Determine the [X, Y] coordinate at the center of the cell enclosing the given text.  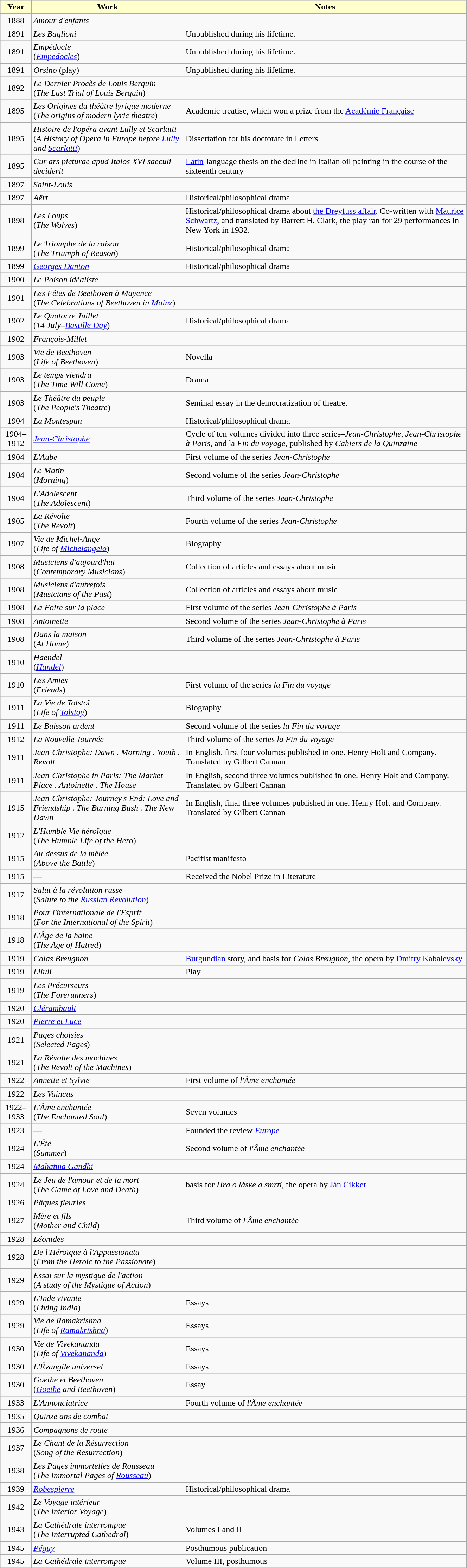
Essai sur la mystique de l'action(A study of the Mystique of Action) [108, 1280]
Péguy [108, 1548]
Third volume of the series Jean-Christophe à Paris [325, 639]
Léonides [108, 1239]
L'Évangile universel [108, 1367]
Received the Nobel Prize in Literature [325, 876]
Les Origines du théâtre lyrique moderne(The origins of modern lyric theatre) [108, 111]
Le Matin(Morning) [108, 475]
Drama [325, 380]
1922–1933 [16, 1112]
De l'Héroïque à l'Appassionata(From the Heroic to the Passionate) [108, 1257]
Amour d'enfants [108, 20]
Le temps viendra(The Time Will Come) [108, 380]
Third volume of the series la Fin du voyage [325, 739]
Pour l'internationale de l'Esprit(For the International of the Spirit) [108, 917]
L'Annonciatrice [108, 1403]
In English, second three volumes published in one. Henry Holt and Company. Translated by Gilbert Cannan [325, 780]
Clérambault [108, 1008]
1926 [16, 1203]
Volume III, posthumous [325, 1561]
La Foire sur la place [108, 608]
Le Voyage intérieur(The Interior Voyage) [108, 1507]
Essay [325, 1385]
L'Humble Vie héroïque(The Humble Life of the Hero) [108, 835]
Second volume of the series la Fin du voyage [325, 726]
L'Âge de la haine(The Age of Hatred) [108, 941]
Seminal essay in the democratization of theatre. [325, 403]
Second volume of the series Jean-Christophe à Paris [325, 621]
Fourth volume of l'Âme enchantée [325, 1403]
1933 [16, 1403]
Latin-language thesis on the decline in Italian oil painting in the course of the sixteenth century [325, 166]
1939 [16, 1489]
1938 [16, 1471]
Liluli [108, 972]
Mère et fils(Mother and Child) [108, 1221]
Les Vaincus [108, 1094]
Le Poison idéaliste [108, 280]
L'Adolescent(The Adolescent) [108, 498]
Posthumous publication [325, 1548]
L'Âme enchantée(The Enchanted Soul) [108, 1112]
Third volume of l'Âme enchantée [325, 1221]
Annette et Sylvie [108, 1080]
La Cathédrale interrompue(The Interrupted Cathedral) [108, 1530]
Empédocle(Empedocles) [108, 52]
Colas Breugnon [108, 959]
basis for Hra o láske a smrti, the opera by Ján Cikker [325, 1185]
Cycle of ten volumes divided into three series–Jean-Christophe, Jean-Christophe à Paris, and la Fin du voyage, published by Cahiers de la Quinzaine [325, 439]
Les Amies(Friends) [108, 685]
1888 [16, 20]
Burgundian story, and basis for Colas Breugnon, the opera by Dmitry Kabalevsky [325, 959]
La Vie de Tolstoï(Life of Tolstoy) [108, 708]
Cur ars picturae apud Italos XVI saeculi deciderit [108, 166]
Volumes I and II [325, 1530]
1907 [16, 543]
1900 [16, 280]
First volume of the series Jean-Christophe à Paris [325, 608]
Le Quatorze Juillet (14 July–Bastille Day) [108, 321]
Play [325, 972]
L'Aube [108, 457]
Les Loups(The Wolves) [108, 220]
Year [16, 7]
Musiciens d'autrefois(Musicians of the Past) [108, 590]
1905 [16, 521]
Les Pages immortelles de Rousseau(The Immortal Pages of Rousseau) [108, 1471]
La Cathédrale interrompue [108, 1561]
Pages choisies(Selected Pages) [108, 1040]
Mahatma Gandhi [108, 1166]
Fourth volume of the series Jean-Christophe [325, 521]
Histoire de l'opéra avant Lully et Scarlatti(A History of Opera in Europe before Lully and Scarlatti) [108, 138]
La Nouvelle Journée [108, 739]
Jean-Christophe: Dawn . Morning . Youth . Revolt [108, 757]
First volume of the series Jean-Christophe [325, 457]
Aërt [108, 198]
Third volume of the series Jean-Christophe [325, 498]
First volume of l'Âme enchantée [325, 1080]
1901 [16, 298]
1935 [16, 1416]
La Montespan [108, 421]
1927 [16, 1221]
First volume of the series la Fin du voyage [325, 685]
1892 [16, 88]
Jean-Christophe [108, 439]
Dans la maison(At Home) [108, 639]
1937 [16, 1447]
1923 [16, 1130]
Seven volumes [325, 1112]
1936 [16, 1430]
Le Chant de la Résurrection(Song of the Resurrection) [108, 1447]
Dissertation for his doctorate in Letters [325, 138]
La Révolte des machines(The Revolt of the Machines) [108, 1062]
Goethe et Beethoven(Goethe and Beethoven) [108, 1385]
Compagnons de route [108, 1430]
Jean-Christophe: Journey's End: Love and Friendship . The Burning Bush . The New Dawn [108, 808]
Saint-Louis [108, 184]
Le Dernier Procès de Louis Berquin(The Last Trial of Louis Berquin) [108, 88]
Pierre et Luce [108, 1021]
Quinze ans de combat [108, 1416]
Academic treatise, which won a prize from the Académie Française [325, 111]
Vie de Ramakrishna(Life of Ramakrishna) [108, 1326]
Pâques fleuries [108, 1203]
Founded the review Europe [325, 1130]
Le Théâtre du peuple(The People's Theatre) [108, 403]
Salut à la révolution russe(Salute to the Russian Revolution) [108, 894]
Musiciens d'aujourd'hui(Contemporary Musicians) [108, 567]
Le Buisson ardent [108, 726]
Jean-Christophe in Paris: The Market Place . Antoinette . The House [108, 780]
Second volume of the series Jean-Christophe [325, 475]
Georges Danton [108, 266]
Le Triomphe de la raison(The Triumph of Reason) [108, 248]
L'Inde vivante(Living India) [108, 1303]
1917 [16, 894]
Les Fêtes de Beethoven à Mayence(The Celebrations of Beethoven in Mainz) [108, 298]
L'Été(Summer) [108, 1148]
1942 [16, 1507]
Pacifist manifesto [325, 858]
Le Jeu de l'amour et de la mort(The Game of Love and Death) [108, 1185]
Second volume of l'Âme enchantée [325, 1148]
In English, first four volumes published in one. Henry Holt and Company. Translated by Gilbert Cannan [325, 757]
1943 [16, 1530]
In English, final three volumes published in one. Henry Holt and Company. Translated by Gilbert Cannan [325, 808]
Vie de Vivekananda(Life of Vivekananda) [108, 1348]
Orsino (play) [108, 70]
Au-dessus de la mêlée (Above the Battle) [108, 858]
Work [108, 7]
Novella [325, 357]
Haendel(Handel) [108, 662]
Antoinette [108, 621]
Vie de Beethoven (Life of Beethoven) [108, 357]
Robespierre [108, 1489]
1898 [16, 220]
Les Précurseurs(The Forerunners) [108, 990]
La Révolte(The Revolt) [108, 521]
1904–1912 [16, 439]
Vie de Michel-Ange(Life of Michelangelo) [108, 543]
Notes [325, 7]
Les Baglioni [108, 34]
François-Millet [108, 339]
